Detect which cell encompasses the target text, then output its [X, Y] center coordinate. 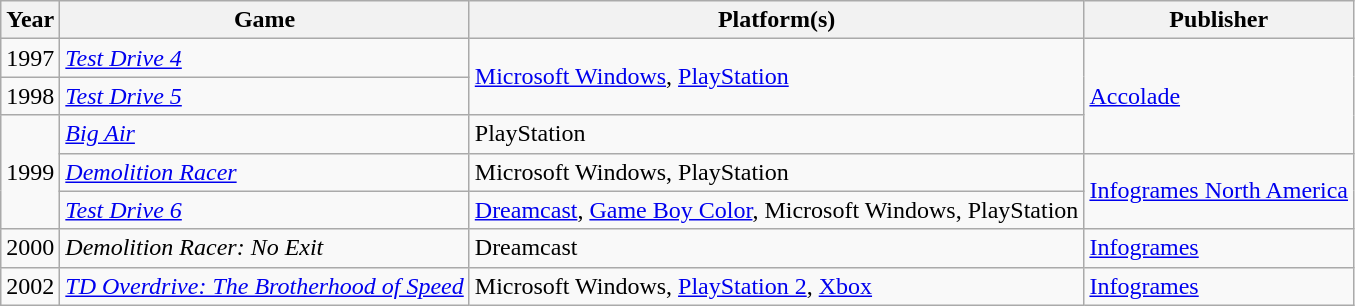
Game [264, 20]
Test Drive 4 [264, 58]
Microsoft Windows, PlayStation 2, Xbox [776, 286]
Demolition Racer: No Exit [264, 248]
TD Overdrive: The Brotherhood of Speed [264, 286]
1997 [30, 58]
Demolition Racer [264, 172]
Test Drive 6 [264, 210]
PlayStation [776, 134]
1998 [30, 96]
Accolade [1219, 96]
Dreamcast [776, 248]
Platform(s) [776, 20]
2002 [30, 286]
2000 [30, 248]
Year [30, 20]
Infogrames North America [1219, 191]
Publisher [1219, 20]
Big Air [264, 134]
Test Drive 5 [264, 96]
Dreamcast, Game Boy Color, Microsoft Windows, PlayStation [776, 210]
1999 [30, 172]
